Return (X, Y) of the center of cell containing provided text 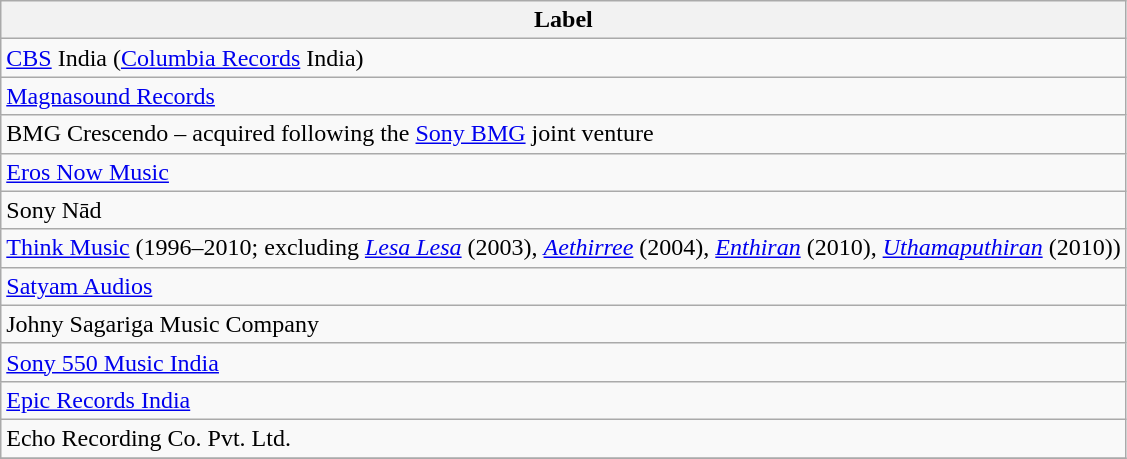
Echo Recording Co. Pvt. Ltd. (564, 438)
Magnasound Records (564, 96)
BMG Crescendo – acquired following the Sony BMG joint venture (564, 134)
Satyam Audios (564, 286)
Think Music (1996–2010; excluding Lesa Lesa (2003), Aethirree (2004), Enthiran (2010), Uthamaputhiran (2010)) (564, 248)
Johny Sagariga Music Company (564, 324)
Eros Now Music (564, 172)
Label (564, 20)
Sony 550 Music India (564, 362)
Sony Nād (564, 210)
Epic Records India (564, 400)
CBS India (Columbia Records India) (564, 58)
